From the cell containing the given text, extract its center point as (x, y) coordinate. 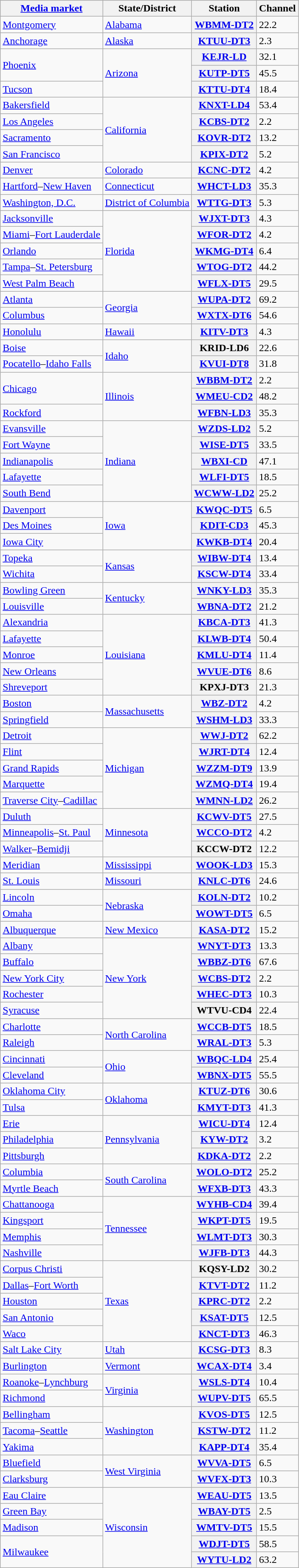
33.3 (277, 720)
20.4 (277, 542)
54.6 (277, 315)
KPXJ-DT3 (224, 687)
WHCT-LD3 (224, 186)
KOVR-DT2 (224, 138)
WIBW-DT4 (224, 558)
Grand Rapids (52, 768)
KCNC-DT2 (224, 170)
Media market (52, 8)
Fort Wayne (52, 445)
WLFI-DT5 (224, 477)
Flint (52, 752)
WOWT-DT5 (224, 913)
35.4 (277, 1447)
Lincoln (52, 897)
KWKB-DT4 (224, 542)
Corpus Christi (52, 1269)
55.5 (277, 1075)
Minneapolis–St. Paul (52, 833)
46.3 (277, 1334)
2.3 (277, 41)
Utah (147, 1350)
Columbus (52, 315)
KCWV-DT5 (224, 816)
KCBS-DT2 (224, 121)
WZZM-DT9 (224, 768)
Omaha (52, 913)
21.2 (277, 606)
Iowa (147, 526)
WICU-DT4 (224, 1123)
WUPV-DT5 (224, 1398)
44.2 (277, 267)
KQSY-LD2 (224, 1269)
California (147, 129)
62.2 (277, 736)
WSHM-LD3 (224, 720)
St. Louis (52, 881)
Alaska (147, 41)
KVUI-DT8 (224, 364)
67.6 (277, 962)
New Mexico (147, 929)
KAPP-DT4 (224, 1447)
45.5 (277, 73)
KEJR-LD (224, 57)
Virginia (147, 1390)
Boston (52, 703)
WVVA-DT5 (224, 1463)
Salt Lake City (52, 1350)
65.5 (277, 1398)
Honolulu (52, 332)
53.4 (277, 105)
30.2 (277, 1269)
Pocatello–Idaho Falls (52, 364)
State/District (147, 8)
Station (224, 8)
Tennessee (147, 1228)
WZDS-LD2 (224, 428)
WEAU-DT5 (224, 1495)
Bellingham (52, 1414)
12.2 (277, 849)
Orlando (52, 251)
KTTU-DT4 (224, 89)
Jacksonville (52, 219)
Duluth (52, 816)
Topeka (52, 558)
WUPA-DT2 (224, 299)
Columbia (52, 1172)
Tacoma–Seattle (52, 1430)
KMYT-DT3 (224, 1107)
WCCB-DT5 (224, 1027)
10.4 (277, 1382)
KPRC-DT2 (224, 1301)
Kingsport (52, 1220)
Florida (147, 251)
Bowling Green (52, 590)
WBBZ-DT6 (224, 962)
WYHB-CD4 (224, 1204)
47.1 (277, 461)
Michigan (147, 768)
District of Columbia (147, 203)
KBCA-DT3 (224, 622)
KSAT-DT5 (224, 1317)
29.5 (277, 283)
Illinois (147, 396)
WCCO-DT2 (224, 833)
KNLC-DT6 (224, 881)
WBNX-DT5 (224, 1075)
Louisville (52, 606)
KDIT-CD3 (224, 526)
Evansville (52, 428)
New Orleans (52, 671)
18.4 (277, 89)
South Carolina (147, 1180)
WOLO-DT2 (224, 1172)
Detroit (52, 736)
50.4 (277, 639)
13.5 (277, 1495)
KVOS-DT5 (224, 1414)
Pittsburgh (52, 1156)
63.2 (277, 1560)
6.4 (277, 251)
Bakersfield (52, 105)
30.3 (277, 1237)
Tampa–St. Petersburg (52, 267)
Philadelphia (52, 1140)
Georgia (147, 307)
Texas (147, 1301)
24.6 (277, 881)
Miami–Fort Lauderdale (52, 235)
Sacramento (52, 138)
Colorado (147, 170)
Minnesota (147, 833)
WMTV-DT5 (224, 1528)
WHEC-DT3 (224, 994)
Wichita (52, 574)
KASA-DT2 (224, 929)
44.3 (277, 1253)
Burlington (52, 1366)
Madison (52, 1528)
WYTU-LD2 (224, 1560)
Indianapolis (52, 461)
WVFX-DT3 (224, 1479)
West Virginia (147, 1471)
Rockford (52, 412)
32.1 (277, 57)
WWJ-DT2 (224, 736)
69.2 (277, 299)
Anchorage (52, 41)
WBZ-DT2 (224, 703)
WKMG-DT4 (224, 251)
WJFB-DT3 (224, 1253)
WFOR-DT2 (224, 235)
22.4 (277, 1011)
Albuquerque (52, 929)
KYW-DT2 (224, 1140)
30.6 (277, 1091)
2.5 (277, 1512)
Dallas–Fort Worth (52, 1285)
Alexandria (52, 622)
39.4 (277, 1204)
West Palm Beach (52, 283)
Mississippi (147, 865)
Hartford–New Haven (52, 186)
8.6 (277, 671)
WVUE-DT6 (224, 671)
26.2 (277, 800)
13.3 (277, 946)
8.3 (277, 1350)
Los Angeles (52, 121)
Shreveport (52, 687)
WRAL-DT3 (224, 1043)
Denver (52, 170)
KNXT-LD4 (224, 105)
Kansas (147, 566)
Tulsa (52, 1107)
Springfield (52, 720)
Yakima (52, 1447)
New York City (52, 978)
33.4 (277, 574)
WBAY-DT5 (224, 1512)
Tucson (52, 89)
KCCW-DT2 (224, 849)
13.9 (277, 768)
21.3 (277, 687)
Milwaukee (52, 1552)
Marquette (52, 784)
11.4 (277, 655)
WFXB-DT3 (224, 1188)
15.2 (277, 929)
KOLN-DT2 (224, 897)
Oklahoma (147, 1099)
WBQC-LD4 (224, 1059)
Alabama (147, 25)
Albany (52, 946)
KTUU-DT3 (224, 41)
Des Moines (52, 526)
Iowa City (52, 542)
Connecticut (147, 186)
San Antonio (52, 1317)
Davenport (52, 510)
WCBS-DT2 (224, 978)
WMEU-CD2 (224, 396)
Wisconsin (147, 1527)
31.8 (277, 364)
KMLU-DT4 (224, 655)
Phoenix (52, 65)
KLWB-DT4 (224, 639)
WCWW-LD2 (224, 493)
Monroe (52, 655)
Houston (52, 1301)
Green Bay (52, 1512)
WTOG-DT2 (224, 267)
Kentucky (147, 598)
KSTW-DT2 (224, 1430)
Charlotte (52, 1027)
3.4 (277, 1366)
WBBM-DT2 (224, 380)
Washington, D.C. (52, 203)
WSLS-DT4 (224, 1382)
WMNN-LD2 (224, 800)
43.3 (277, 1188)
North Carolina (147, 1035)
Eau Claire (52, 1495)
58.5 (277, 1544)
WTVU-CD4 (224, 1011)
13.2 (277, 138)
Oklahoma City (52, 1091)
Massachusetts (147, 711)
Richmond (52, 1398)
48.2 (277, 396)
19.5 (277, 1220)
Hawaii (147, 332)
KNCT-DT3 (224, 1334)
Montgomery (52, 25)
Cincinnati (52, 1059)
WXTX-DT6 (224, 315)
Traverse City–Cadillac (52, 800)
Syracuse (52, 1011)
Buffalo (52, 962)
KITV-DT3 (224, 332)
WJRT-DT4 (224, 752)
33.5 (277, 445)
Raleigh (52, 1043)
Chicago (52, 388)
Waco (52, 1334)
Missouri (147, 881)
Atlanta (52, 299)
WNKY-LD3 (224, 590)
Indiana (147, 461)
WZMQ-DT4 (224, 784)
Myrtle Beach (52, 1188)
New York (147, 978)
Washington (147, 1430)
KTVT-DT2 (224, 1285)
WFBN-LD3 (224, 412)
Meridian (52, 865)
45.3 (277, 526)
15.3 (277, 865)
Nebraska (147, 905)
KCSG-DT3 (224, 1350)
Vermont (147, 1366)
22.2 (277, 25)
Chattanooga (52, 1204)
San Francisco (52, 154)
KTUZ-DT6 (224, 1091)
WISE-DT5 (224, 445)
Cleveland (52, 1075)
13.4 (277, 558)
Arizona (147, 73)
WDJT-DT5 (224, 1544)
Idaho (147, 356)
19.4 (277, 784)
WBNA-DT2 (224, 606)
WBMM-DT2 (224, 25)
KSCW-DT4 (224, 574)
WBXI-CD (224, 461)
South Bend (52, 493)
Nashville (52, 1253)
15.5 (277, 1528)
Ohio (147, 1067)
KDKA-DT2 (224, 1156)
WFLX-DT5 (224, 283)
Pennsylvania (147, 1140)
22.6 (277, 348)
WKPT-DT5 (224, 1220)
27.5 (277, 816)
Rochester (52, 994)
Channel (277, 8)
KRID-LD6 (224, 348)
Memphis (52, 1237)
KUTP-DT5 (224, 73)
WOOK-LD3 (224, 865)
Boise (52, 348)
Walker–Bemidji (52, 849)
Erie (52, 1123)
WLMT-DT3 (224, 1237)
WTTG-DT3 (224, 203)
KWQC-DT5 (224, 510)
Clarksburg (52, 1479)
Bluefield (52, 1463)
KPIX-DT2 (224, 154)
3.2 (277, 1140)
WJXT-DT3 (224, 219)
10.2 (277, 897)
25.4 (277, 1059)
WCAX-DT4 (224, 1366)
Louisiana (147, 655)
Roanoke–Lynchburg (52, 1382)
WNYT-DT3 (224, 946)
